Capture the cell that displays the provided text and extract its [x, y] central coordinate. 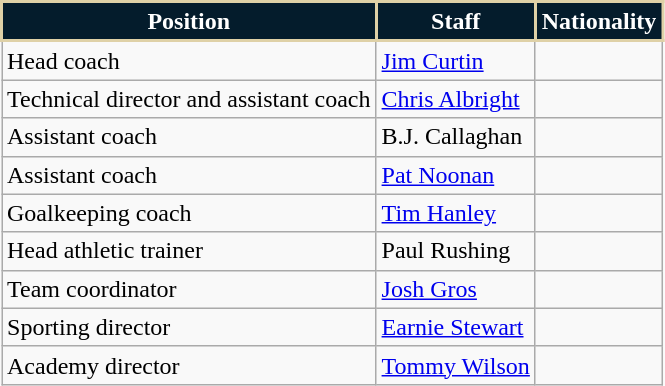
Pat Noonan [456, 175]
Nationality [598, 22]
Goalkeeping coach [190, 213]
Academy director [190, 365]
Staff [456, 22]
B.J. Callaghan [456, 137]
Head athletic trainer [190, 251]
Tim Hanley [456, 213]
Tommy Wilson [456, 365]
Team coordinator [190, 289]
Jim Curtin [456, 60]
Earnie Stewart [456, 327]
Chris Albright [456, 99]
Head coach [190, 60]
Paul Rushing [456, 251]
Position [190, 22]
Technical director and assistant coach [190, 99]
Sporting director [190, 327]
Josh Gros [456, 289]
